From the cell containing the given text, extract its center point as (X, Y) coordinate. 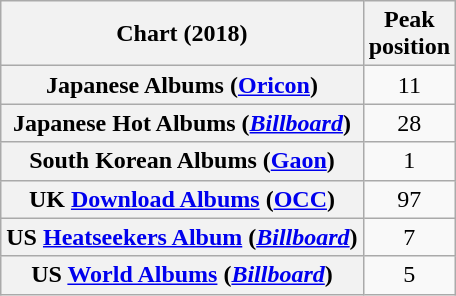
1 (409, 161)
11 (409, 85)
Peak position (409, 34)
5 (409, 275)
South Korean Albums (Gaon) (182, 161)
7 (409, 237)
UK Download Albums (OCC) (182, 199)
Japanese Albums (Oricon) (182, 85)
28 (409, 123)
US Heatseekers Album (Billboard) (182, 237)
US World Albums (Billboard) (182, 275)
97 (409, 199)
Japanese Hot Albums (Billboard) (182, 123)
Chart (2018) (182, 34)
